From the cell containing the given text, extract its center point as (X, Y) coordinate. 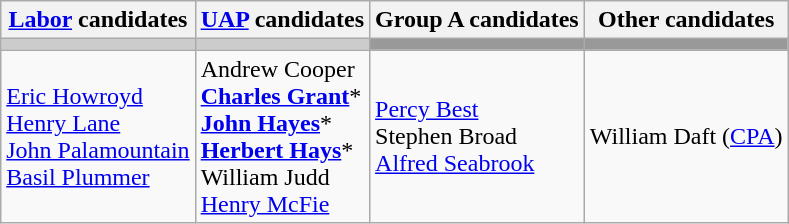
Andrew CooperCharles Grant*John Hayes*Herbert Hays*William JuddHenry McFie (282, 136)
Eric HowroydHenry LaneJohn PalamountainBasil Plummer (98, 136)
Other candidates (686, 20)
Percy BestStephen BroadAlfred Seabrook (478, 136)
Group A candidates (478, 20)
Labor candidates (98, 20)
UAP candidates (282, 20)
William Daft (CPA) (686, 136)
